Return the [x, y] coordinate for the center point of the cell that contains the specified text.  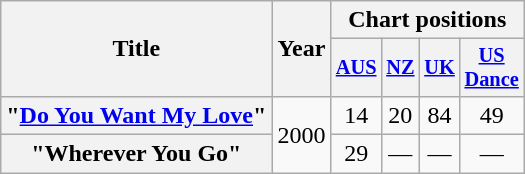
29 [356, 154]
14 [356, 115]
"Do You Want My Love" [136, 115]
49 [492, 115]
NZ [400, 68]
USDance [492, 68]
2000 [302, 134]
"Wherever You Go" [136, 154]
Title [136, 49]
Year [302, 49]
Chart positions [428, 20]
20 [400, 115]
UK [439, 68]
84 [439, 115]
AUS [356, 68]
